Output the (x, y) coordinate of the center of the cell containing the given text.  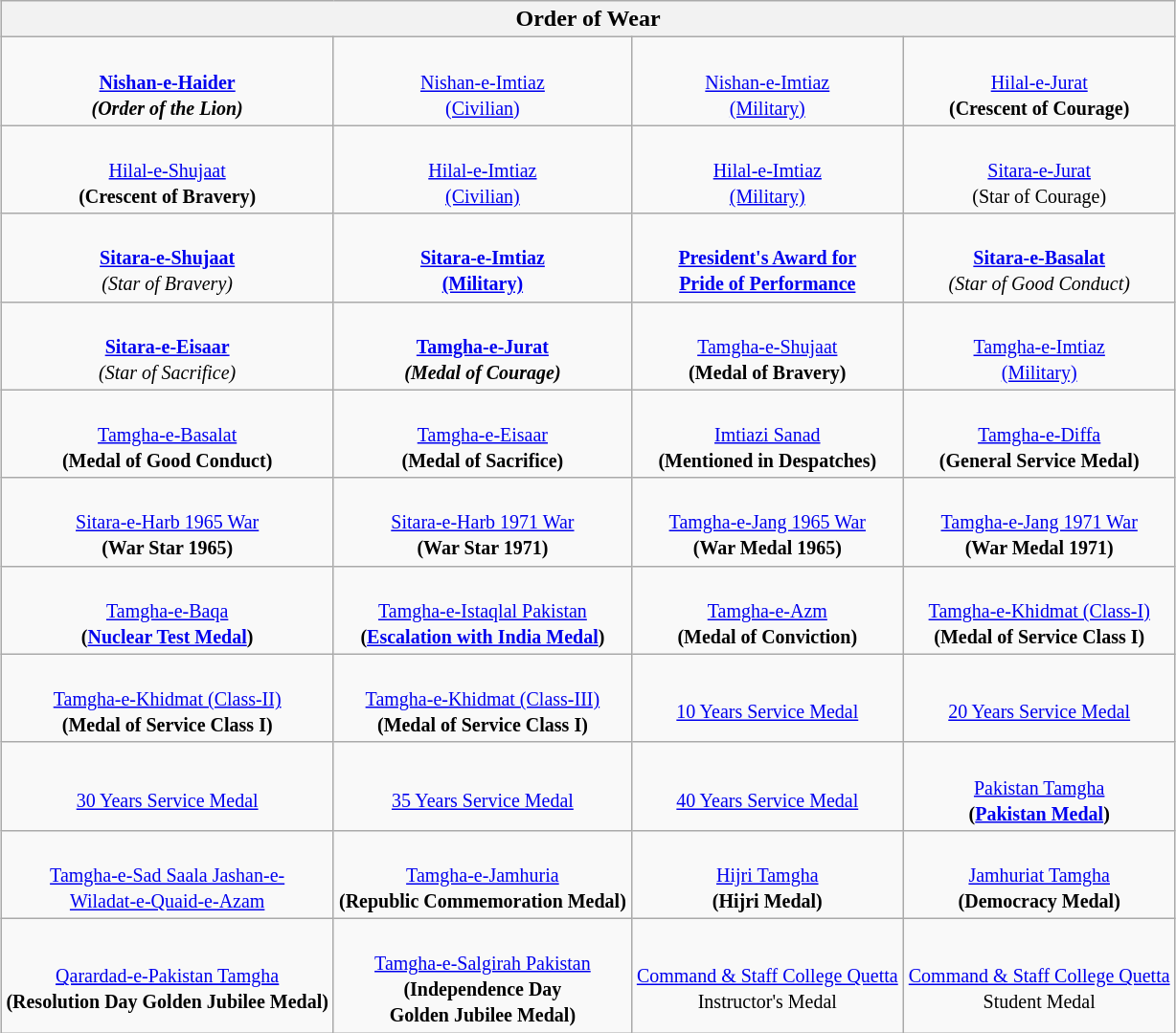
Pakistan Tamgha(Pakistan Medal) (1039, 786)
Sitara-e-Eisaar(Star of Sacrifice) (168, 346)
Sitara-e-Imtiaz(Military) (483, 258)
40 Years Service Medal (767, 786)
Tamgha-e-Sad Saala Jashan-e-Wiladat-e-Quaid-e-Azam (168, 874)
Command & Staff College QuettaStudent Medal (1039, 975)
Tamgha-e-Eisaar(Medal of Sacrifice) (483, 434)
Tamgha-e-Imtiaz(Military) (1039, 346)
35 Years Service Medal (483, 786)
Nishan-e-Imtiaz(Civilian) (483, 81)
Tamgha-e-Istaqlal Pakistan(Escalation with India Medal) (483, 610)
Tamgha-e-Khidmat (Class-II)(Medal of Service Class I) (168, 698)
Jamhuriat Tamgha(Democracy Medal) (1039, 874)
President's Award forPride of Performance (767, 258)
Tamgha-e-Basalat(Medal of Good Conduct) (168, 434)
Tamgha-e-Jurat(Medal of Courage) (483, 346)
Hilal-e-Shujaat(Crescent of Bravery) (168, 169)
30 Years Service Medal (168, 786)
Hilal-e-Jurat(Crescent of Courage) (1039, 81)
Tamgha-e-Jang 1971 War(War Medal 1971) (1039, 522)
Tamgha-e-Azm(Medal of Conviction) (767, 610)
10 Years Service Medal (767, 698)
Tamgha-e-Diffa(General Service Medal) (1039, 434)
Hilal-e-Imtiaz(Civilian) (483, 169)
Qarardad-e-Pakistan Tamgha(Resolution Day Golden Jubilee Medal) (168, 975)
Hijri Tamgha(Hijri Medal) (767, 874)
Sitara-e-Harb 1971 War(War Star 1971) (483, 522)
Command & Staff College QuettaInstructor's Medal (767, 975)
Nishan-e-Imtiaz(Military) (767, 81)
Sitara-e-Basalat(Star of Good Conduct) (1039, 258)
Nishan-e-Haider(Order of the Lion) (168, 81)
Tamgha-e-Khidmat (Class-I)(Medal of Service Class I) (1039, 610)
Imtiazi Sanad(Mentioned in Despatches) (767, 434)
Sitara-e-Jurat(Star of Courage) (1039, 169)
Sitara-e-Harb 1965 War(War Star 1965) (168, 522)
Tamgha-e-Salgirah Pakistan(Independence DayGolden Jubilee Medal) (483, 975)
Tamgha-e-Jang 1965 War(War Medal 1965) (767, 522)
20 Years Service Medal (1039, 698)
Hilal-e-Imtiaz(Military) (767, 169)
Tamgha-e-Jamhuria(Republic Commemoration Medal) (483, 874)
Sitara-e-Shujaat(Star of Bravery) (168, 258)
Order of Wear (588, 19)
Tamgha-e-Shujaat(Medal of Bravery) (767, 346)
Tamgha-e-Khidmat (Class-III)(Medal of Service Class I) (483, 698)
Tamgha-e-Baqa(Nuclear Test Medal) (168, 610)
